Search for the cell housing the specified text and yield its (x, y) center coordinate. 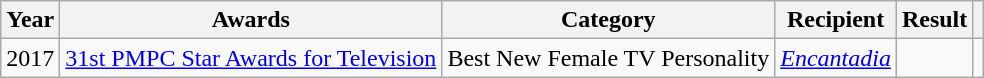
Encantadia (836, 58)
Recipient (836, 20)
2017 (30, 58)
Result (934, 20)
31st PMPC Star Awards for Television (251, 58)
Best New Female TV Personality (608, 58)
Awards (251, 20)
Category (608, 20)
Year (30, 20)
